Pinpoint the cell where the given text exists, returning its (x, y) midpoint coordinate. 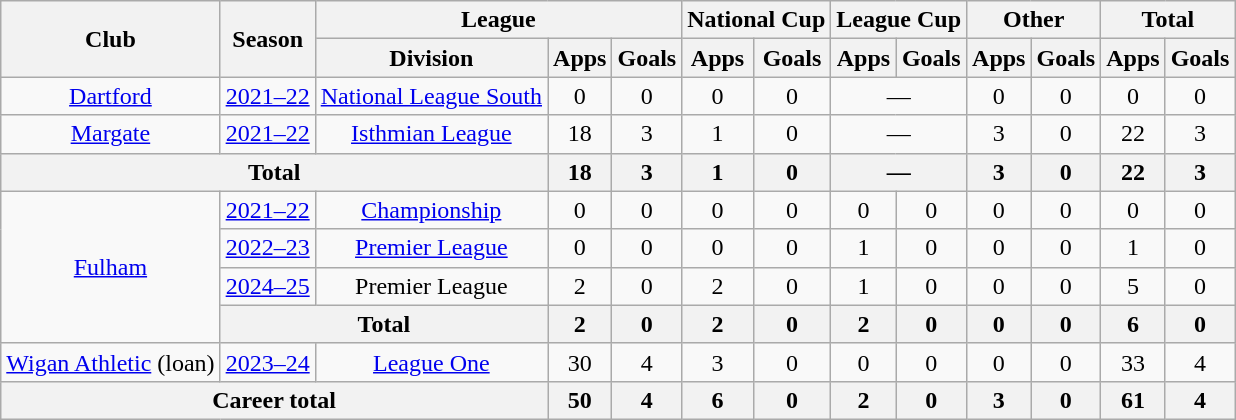
Dartford (110, 96)
League (498, 20)
61 (1133, 400)
League Cup (899, 20)
League One (431, 362)
Margate (110, 134)
33 (1133, 362)
Season (268, 39)
30 (580, 362)
50 (580, 400)
Wigan Athletic (loan) (110, 362)
Career total (274, 400)
2022–23 (268, 248)
Club (110, 39)
2024–25 (268, 286)
National Cup (756, 20)
National League South (431, 96)
5 (1133, 286)
Championship (431, 210)
Isthmian League (431, 134)
2023–24 (268, 362)
Fulham (110, 267)
Division (431, 58)
Other (1034, 20)
